Return the (x, y) coordinate for the center point of the cell that contains the specified text.  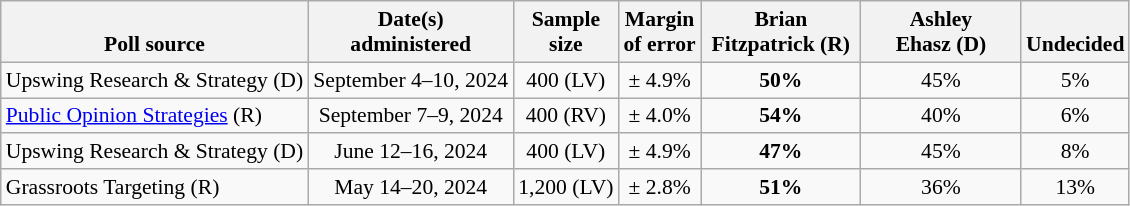
40% (941, 116)
6% (1075, 116)
Date(s)administered (410, 32)
1,200 (LV) (566, 187)
36% (941, 187)
AshleyEhasz (D) (941, 32)
May 14–20, 2024 (410, 187)
June 12–16, 2024 (410, 152)
Poll source (154, 32)
47% (781, 152)
BrianFitzpatrick (R) (781, 32)
Samplesize (566, 32)
Marginof error (659, 32)
13% (1075, 187)
50% (781, 80)
400 (RV) (566, 116)
5% (1075, 80)
54% (781, 116)
8% (1075, 152)
± 2.8% (659, 187)
Public Opinion Strategies (R) (154, 116)
September 7–9, 2024 (410, 116)
± 4.0% (659, 116)
September 4–10, 2024 (410, 80)
Undecided (1075, 32)
51% (781, 187)
Grassroots Targeting (R) (154, 187)
